Detect which cell encompasses the target text, then output its (X, Y) center coordinate. 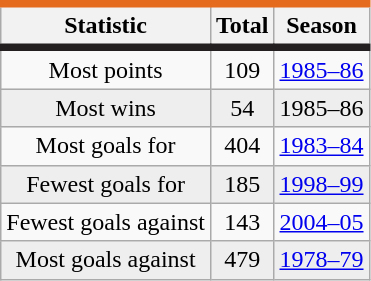
109 (242, 68)
Fewest goals for (106, 184)
Total (242, 26)
2004–05 (322, 222)
143 (242, 222)
1978–79 (322, 260)
Statistic (106, 26)
Most wins (106, 108)
404 (242, 146)
Most goals against (106, 260)
54 (242, 108)
Most goals for (106, 146)
479 (242, 260)
Fewest goals against (106, 222)
1983–84 (322, 146)
Most points (106, 68)
Season (322, 26)
185 (242, 184)
1998–99 (322, 184)
